Extract the [x, y] coordinate from the center of the cell holding the provided text.  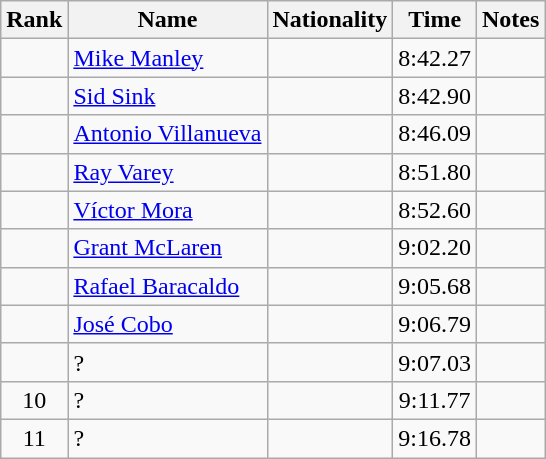
José Cobo [168, 324]
Ray Varey [168, 172]
Notes [510, 20]
8:46.09 [435, 134]
Name [168, 20]
8:42.90 [435, 96]
Grant McLaren [168, 248]
9:02.20 [435, 248]
9:06.79 [435, 324]
Time [435, 20]
Sid Sink [168, 96]
8:51.80 [435, 172]
9:11.77 [435, 400]
Mike Manley [168, 58]
Antonio Villanueva [168, 134]
8:52.60 [435, 210]
11 [34, 438]
9:05.68 [435, 286]
Rafael Baracaldo [168, 286]
8:42.27 [435, 58]
9:07.03 [435, 362]
9:16.78 [435, 438]
10 [34, 400]
Víctor Mora [168, 210]
Nationality [330, 20]
Rank [34, 20]
